Output the [X, Y] coordinate of the center of the cell containing the given text.  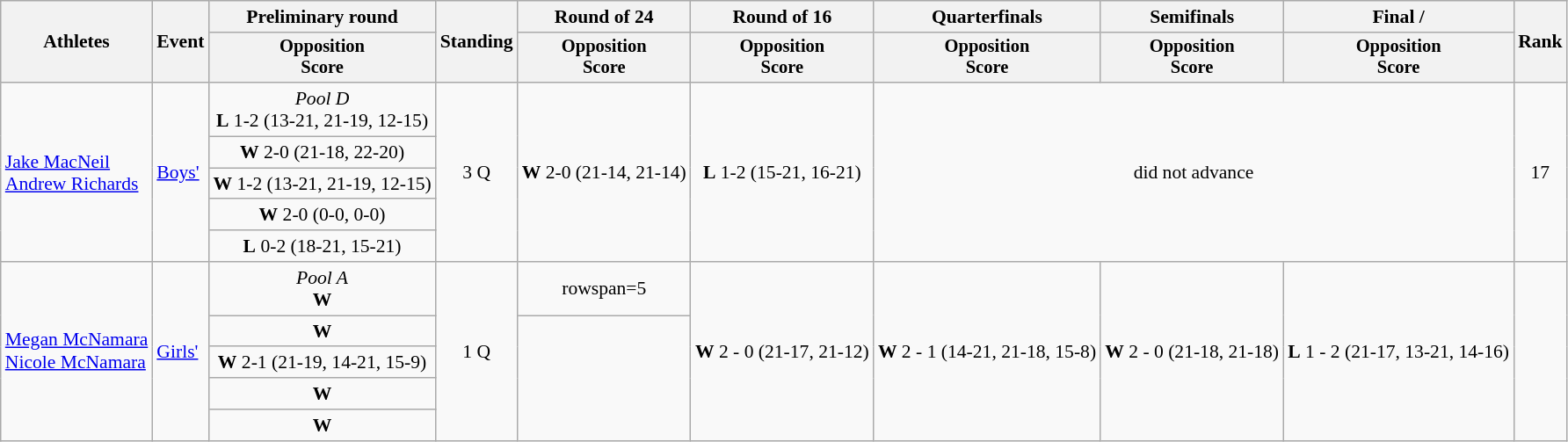
did not advance [1194, 172]
Pool D L 1-2 (13-21, 21-19, 12-15) [322, 109]
Preliminary round [322, 17]
Rank [1540, 42]
Round of 16 [782, 17]
W 2-1 (21-19, 14-21, 15-9) [322, 363]
Jake MacNeilAndrew Richards [77, 172]
W 2-0 (21-14, 21-14) [605, 172]
L 0-2 (18-21, 15-21) [322, 246]
Semifinals [1192, 17]
Boys' [180, 172]
W 2 - 0 (21-18, 21-18) [1192, 351]
3 Q [476, 172]
rowspan=5 [605, 288]
Athletes [77, 42]
Quarterfinals [987, 17]
L 1 - 2 (21-17, 13-21, 14-16) [1398, 351]
Megan McNamaraNicole McNamara [77, 351]
Event [180, 42]
L 1-2 (15-21, 16-21) [782, 172]
Pool A W [322, 288]
1 Q [476, 351]
W 2-0 (0-0, 0-0) [322, 215]
W 1-2 (13-21, 21-19, 12-15) [322, 184]
Final / [1398, 17]
W 2-0 (21-18, 22-20) [322, 153]
Girls' [180, 351]
W 2 - 0 (21-17, 21-12) [782, 351]
17 [1540, 172]
Standing [476, 42]
W 2 - 1 (14-21, 21-18, 15-8) [987, 351]
Round of 24 [605, 17]
